Identify which cell holds the provided text, then report its (x, y) central coordinate. 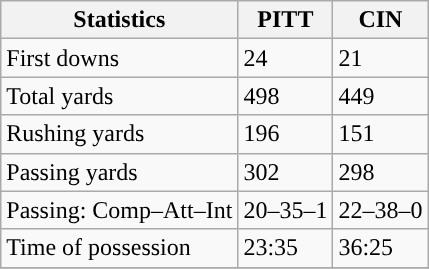
298 (380, 172)
302 (286, 172)
Total yards (120, 96)
First downs (120, 58)
24 (286, 58)
498 (286, 96)
Time of possession (120, 248)
22–38–0 (380, 210)
Statistics (120, 20)
151 (380, 134)
CIN (380, 20)
36:25 (380, 248)
Rushing yards (120, 134)
196 (286, 134)
Passing yards (120, 172)
Passing: Comp–Att–Int (120, 210)
21 (380, 58)
20–35–1 (286, 210)
23:35 (286, 248)
PITT (286, 20)
449 (380, 96)
